Output the (X, Y) coordinate of the center of the cell containing the given text.  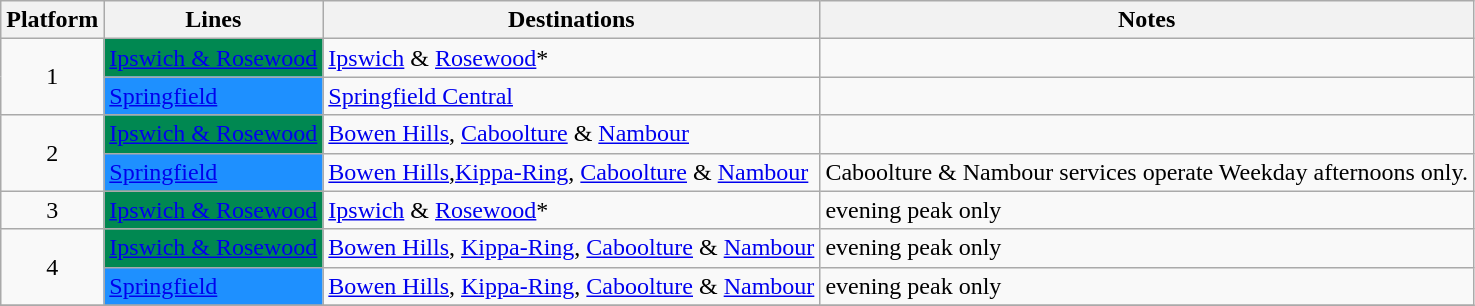
Springfield Central (572, 96)
1 (52, 77)
3 (52, 210)
Destinations (572, 20)
Platform (52, 20)
Bowen Hills,Kippa-Ring, Caboolture & Nambour (572, 172)
Bowen Hills, Caboolture & Nambour (572, 134)
Lines (214, 20)
4 (52, 267)
Notes (1147, 20)
Caboolture & Nambour services operate Weekday afternoons only. (1147, 172)
2 (52, 153)
